For the text-containing cell, return its midpoint in [X, Y] coordinate format. 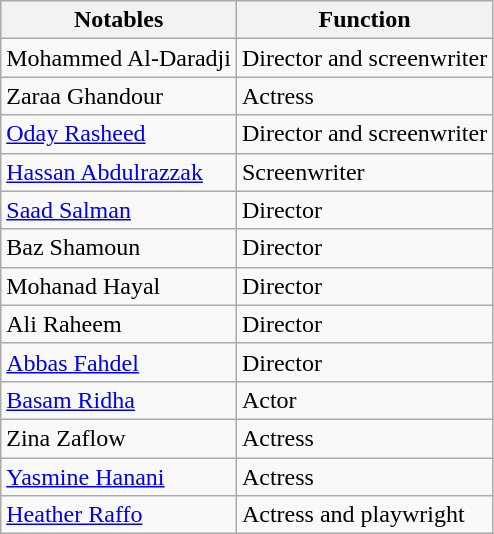
Actress and playwright [364, 515]
Yasmine Hanani [119, 477]
Zina Zaflow [119, 438]
Notables [119, 20]
Function [364, 20]
Baz Shamoun [119, 248]
Mohammed Al-Daradji [119, 58]
Basam Ridha [119, 400]
Screenwriter [364, 172]
Mohanad Hayal [119, 286]
Saad Salman [119, 210]
Abbas Fahdel [119, 362]
Heather Raffo [119, 515]
Actor [364, 400]
Oday Rasheed [119, 134]
Ali Raheem [119, 324]
Hassan Abdulrazzak [119, 172]
Zaraa Ghandour [119, 96]
